Capture the cell that displays the provided text and extract its [x, y] central coordinate. 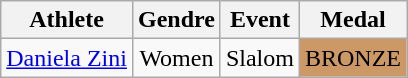
Gendre [176, 20]
Slalom [260, 58]
Athlete [67, 20]
Event [260, 20]
Daniela Zini [67, 58]
Women [176, 58]
Medal [352, 20]
BRONZE [352, 58]
